Extract the (X, Y) coordinate from the center of the cell holding the provided text.  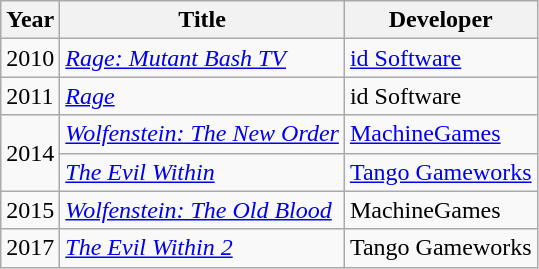
Title (202, 20)
Wolfenstein: The New Order (202, 134)
Rage: Mutant Bash TV (202, 58)
Rage (202, 96)
Year (30, 20)
2015 (30, 210)
2017 (30, 248)
2011 (30, 96)
2014 (30, 153)
The Evil Within 2 (202, 248)
The Evil Within (202, 172)
Wolfenstein: The Old Blood (202, 210)
Developer (440, 20)
2010 (30, 58)
